Pinpoint the cell where the given text exists, returning its (x, y) midpoint coordinate. 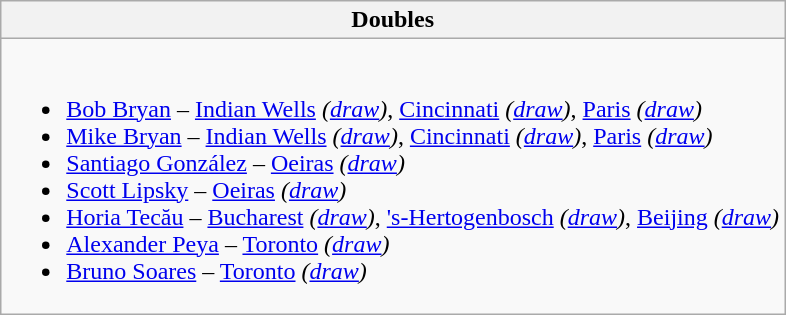
Doubles (393, 20)
